Extract the (x, y) coordinate from the center of the cell holding the provided text.  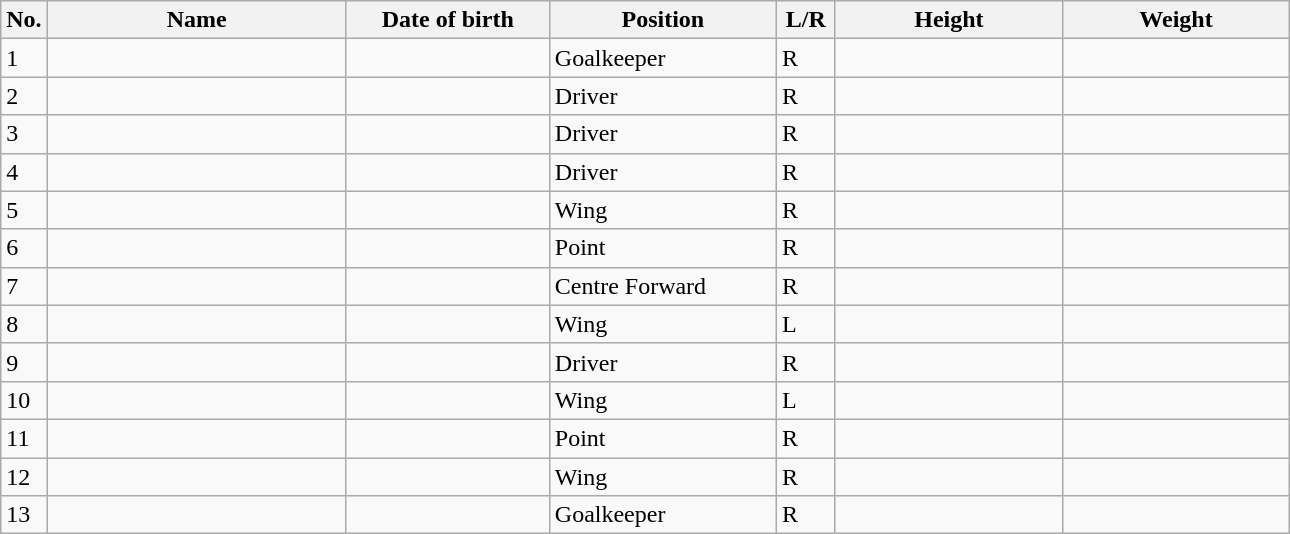
6 (24, 248)
3 (24, 134)
8 (24, 324)
2 (24, 96)
Centre Forward (662, 286)
L/R (806, 20)
Position (662, 20)
Height (948, 20)
12 (24, 477)
Name (196, 20)
9 (24, 362)
13 (24, 515)
Weight (1176, 20)
Date of birth (448, 20)
11 (24, 438)
1 (24, 58)
5 (24, 210)
4 (24, 172)
7 (24, 286)
No. (24, 20)
10 (24, 400)
